For the text-containing cell, return its midpoint in [x, y] coordinate format. 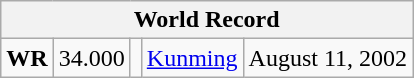
34.000 [92, 58]
August 11, 2002 [328, 58]
Kunming [192, 58]
WR [27, 58]
World Record [207, 20]
